From the cell containing the given text, extract its center point as (x, y) coordinate. 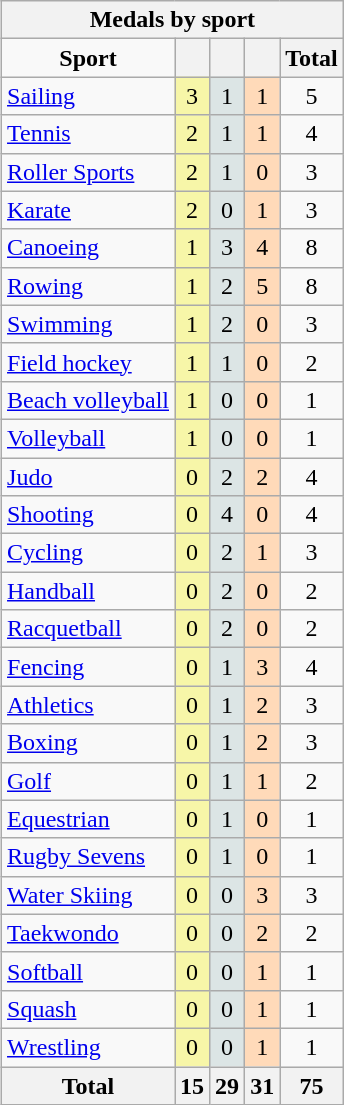
31 (262, 1085)
Field hockey (88, 362)
Squash (88, 1009)
Cycling (88, 553)
Rugby Sevens (88, 857)
Sport (88, 58)
Medals by sport (173, 20)
Karate (88, 210)
Roller Sports (88, 172)
29 (228, 1085)
Shooting (88, 515)
Canoeing (88, 248)
Fencing (88, 667)
Wrestling (88, 1047)
Swimming (88, 324)
Equestrian (88, 819)
Rowing (88, 286)
Handball (88, 591)
Racquetball (88, 629)
Boxing (88, 743)
Athletics (88, 705)
Volleyball (88, 438)
Judo (88, 477)
15 (192, 1085)
Beach volleyball (88, 400)
Tennis (88, 134)
Water Skiing (88, 895)
Golf (88, 781)
75 (312, 1085)
Softball (88, 971)
Sailing (88, 96)
Taekwondo (88, 933)
